Find where the given text appears and provide that cell's center as [x, y] coordinate. 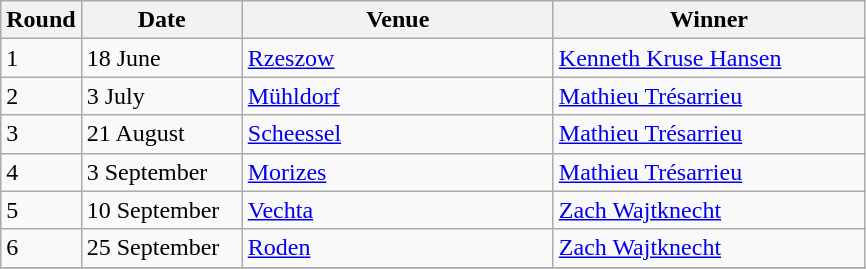
2 [41, 96]
Kenneth Kruse Hansen [708, 58]
Vechta [398, 210]
Scheessel [398, 134]
18 June [162, 58]
3 September [162, 172]
10 September [162, 210]
Round [41, 20]
4 [41, 172]
21 August [162, 134]
25 September [162, 248]
Date [162, 20]
Roden [398, 248]
Mühldorf [398, 96]
Venue [398, 20]
5 [41, 210]
6 [41, 248]
3 [41, 134]
3 July [162, 96]
Winner [708, 20]
Rzeszow [398, 58]
1 [41, 58]
Morizes [398, 172]
